Return (x, y) of the center of cell containing provided text 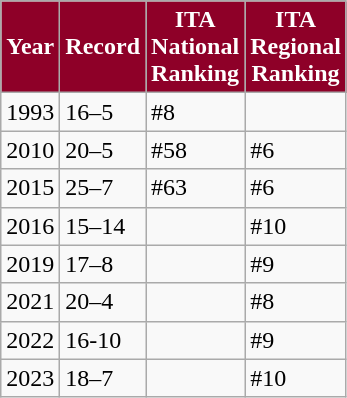
#63 (196, 188)
1993 (30, 112)
ITANationalRanking (196, 47)
2023 (30, 378)
16–5 (103, 112)
20–5 (103, 150)
17–8 (103, 264)
#58 (196, 150)
2016 (30, 226)
Year (30, 47)
18–7 (103, 378)
16-10 (103, 340)
2019 (30, 264)
Record (103, 47)
2021 (30, 302)
2010 (30, 150)
25–7 (103, 188)
2022 (30, 340)
15–14 (103, 226)
ITARegionalRanking (296, 47)
2015 (30, 188)
20–4 (103, 302)
